Provide the [X, Y] coordinate of the cell's center where the given text is located.  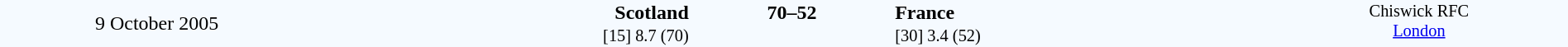
9 October 2005 [157, 23]
Scotland [501, 12]
[15] 8.7 (70) [501, 36]
70–52 [791, 12]
[30] 3.4 (52) [1082, 36]
France [1082, 12]
Chiswick RFCLondon [1419, 23]
